For the text-containing cell, return its midpoint in [x, y] coordinate format. 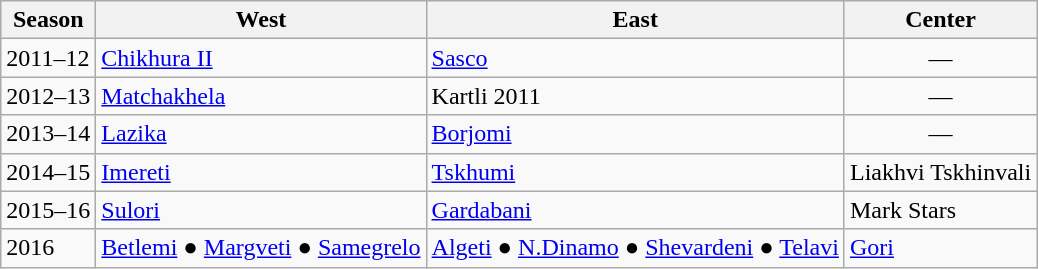
Kartli 2011 [635, 96]
Gori [940, 248]
2015–16 [48, 210]
Center [940, 20]
2016 [48, 248]
Gardabani [635, 210]
Matchakhela [261, 96]
Sulori [261, 210]
Lazika [261, 134]
West [261, 20]
Season [48, 20]
Algeti ● N.Dinamo ● Shevardeni ● Telavi [635, 248]
2014–15 [48, 172]
Borjomi [635, 134]
Sasco [635, 58]
2011–12 [48, 58]
Chikhura II [261, 58]
East [635, 20]
Tskhumi [635, 172]
2012–13 [48, 96]
Betlemi ● Margveti ● Samegrelo [261, 248]
Imereti [261, 172]
Mark Stars [940, 210]
2013–14 [48, 134]
Liakhvi Tskhinvali [940, 172]
